Search for the cell housing the specified text and yield its (x, y) center coordinate. 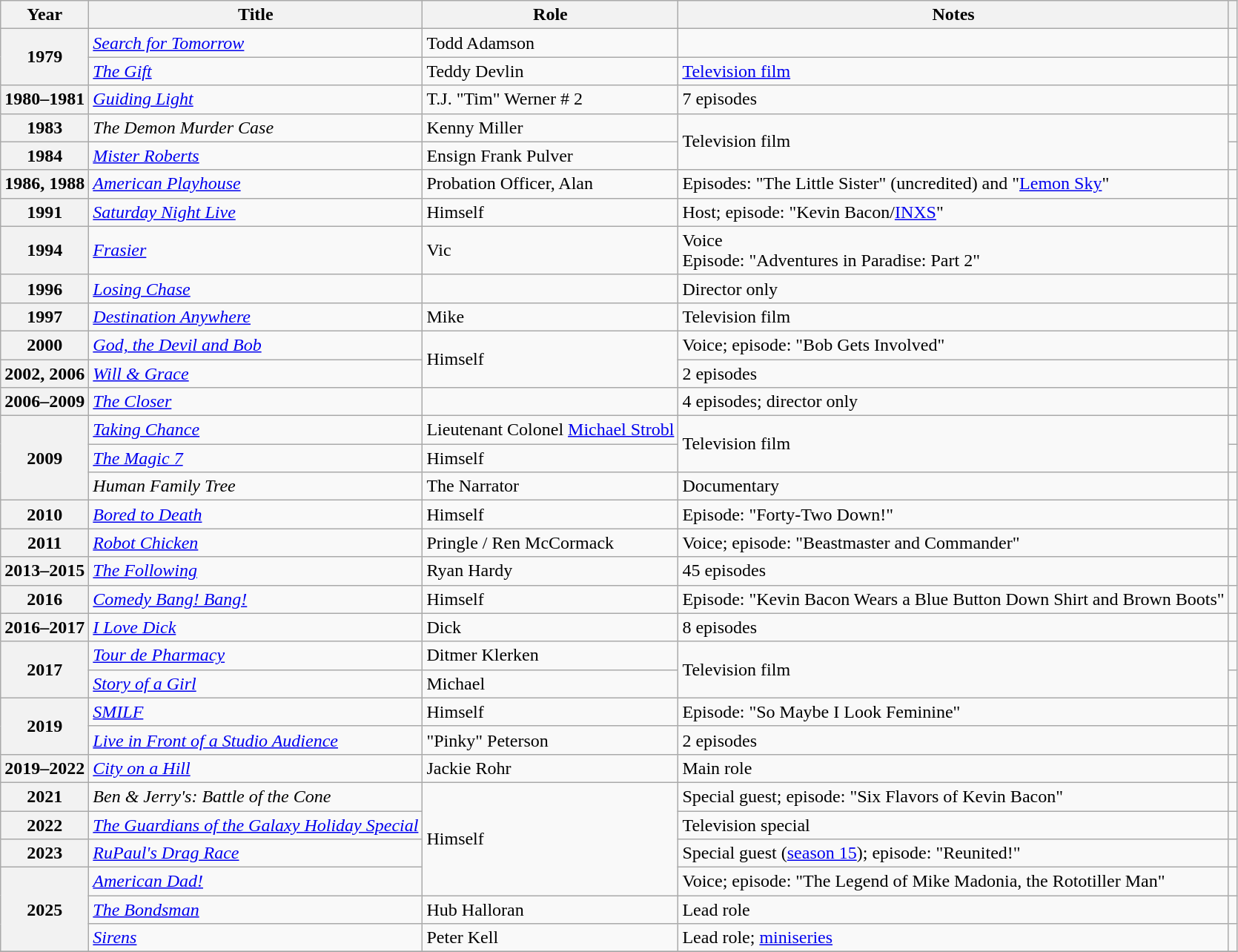
T.J. "Tim" Werner # 2 (550, 99)
The Gift (256, 71)
Year (44, 15)
2000 (44, 345)
Host; episode: "Kevin Bacon/INXS" (953, 212)
Michael (550, 684)
Ditmer Klerken (550, 655)
The Narrator (550, 486)
The Magic 7 (256, 458)
Voice; episode: "Beastmaster and Commander" (953, 543)
2016 (44, 599)
1979 (44, 57)
Special guest; episode: "Six Flavors of Kevin Bacon" (953, 796)
Notes (953, 15)
RuPaul's Drag Race (256, 853)
The Closer (256, 402)
Main role (953, 768)
The Guardians of the Galaxy Holiday Special (256, 825)
Losing Chase (256, 288)
Television special (953, 825)
1983 (44, 128)
SMILF (256, 712)
Human Family Tree (256, 486)
Episodes: "The Little Sister" (uncredited) and "Lemon Sky" (953, 184)
2025 (44, 910)
City on a Hill (256, 768)
Hub Halloran (550, 910)
Probation Officer, Alan (550, 184)
Taking Chance (256, 430)
1991 (44, 212)
"Pinky" Peterson (550, 740)
Documentary (953, 486)
The Following (256, 571)
Saturday Night Live (256, 212)
Director only (953, 288)
2017 (44, 670)
Kenny Miller (550, 128)
God, the Devil and Bob (256, 345)
Lieutenant Colonel Michael Strobl (550, 430)
1986, 1988 (44, 184)
Todd Adamson (550, 43)
Comedy Bang! Bang! (256, 599)
2016–2017 (44, 627)
Frasier (256, 251)
Voice; episode: "The Legend of Mike Madonia, the Rototiller Man" (953, 882)
2006–2009 (44, 402)
Teddy Devlin (550, 71)
2013–2015 (44, 571)
Search for Tomorrow (256, 43)
1994 (44, 251)
2011 (44, 543)
7 episodes (953, 99)
American Playhouse (256, 184)
Voice; episode: "Bob Gets Involved" (953, 345)
Pringle / Ren McCormack (550, 543)
Live in Front of a Studio Audience (256, 740)
Title (256, 15)
1996 (44, 288)
2009 (44, 458)
45 episodes (953, 571)
2010 (44, 515)
Dick (550, 627)
Mike (550, 317)
2002, 2006 (44, 373)
Lead role; miniseries (953, 938)
Robot Chicken (256, 543)
Destination Anywhere (256, 317)
The Demon Murder Case (256, 128)
1980–1981 (44, 99)
Episode: "Kevin Bacon Wears a Blue Button Down Shirt and Brown Boots" (953, 599)
1984 (44, 156)
Episode: "Forty-Two Down!" (953, 515)
4 episodes; director only (953, 402)
8 episodes (953, 627)
2021 (44, 796)
Special guest (season 15); episode: "Reunited!" (953, 853)
2022 (44, 825)
Ben & Jerry's: Battle of the Cone (256, 796)
Bored to Death (256, 515)
Role (550, 15)
2023 (44, 853)
2019 (44, 726)
Mister Roberts (256, 156)
Sirens (256, 938)
The Bondsman (256, 910)
I Love Dick (256, 627)
Episode: "So Maybe I Look Feminine" (953, 712)
Tour de Pharmacy (256, 655)
VoiceEpisode: "Adventures in Paradise: Part 2" (953, 251)
1997 (44, 317)
Vic (550, 251)
Guiding Light (256, 99)
American Dad! (256, 882)
2019–2022 (44, 768)
Ryan Hardy (550, 571)
Will & Grace (256, 373)
Story of a Girl (256, 684)
Jackie Rohr (550, 768)
Peter Kell (550, 938)
Ensign Frank Pulver (550, 156)
Lead role (953, 910)
